Scan for the cell matching the given text and deliver its (x, y) coordinate at center. 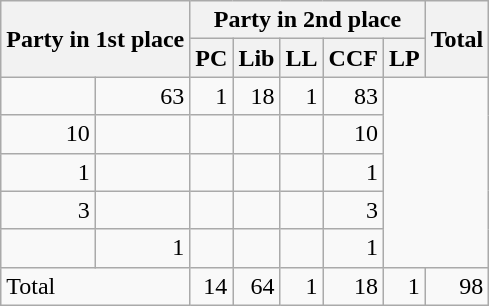
Party in 2nd place (308, 20)
Party in 1st place (96, 39)
PC (212, 58)
63 (142, 96)
CCF (353, 58)
64 (256, 286)
LP (404, 58)
Lib (256, 58)
83 (353, 96)
14 (212, 286)
98 (457, 286)
LL (302, 58)
